Return the (X, Y) coordinate for the center point of the cell that contains the specified text.  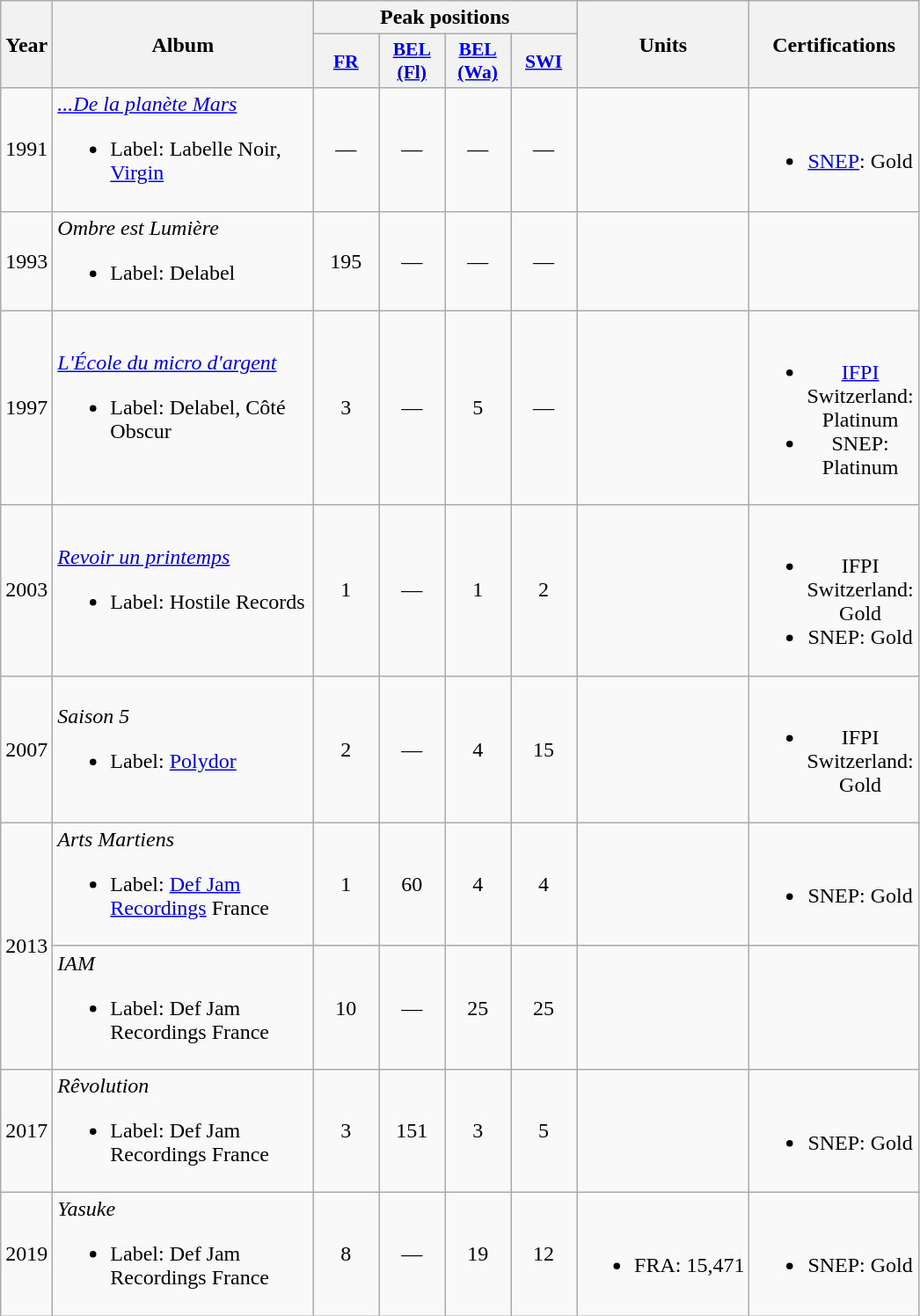
Certifications (834, 44)
12 (544, 1254)
RêvolutionLabel: Def Jam Recordings France (183, 1130)
1991 (26, 150)
Ombre est LumièreLabel: Delabel (183, 260)
FRA: 15,471 (663, 1254)
2007 (26, 749)
FR (347, 62)
...De la planète MarsLabel: Labelle Noir, Virgin (183, 150)
Arts MartiensLabel: Def Jam Recordings France (183, 884)
Revoir un printempsLabel: Hostile Records (183, 590)
IFPI Switzerland: PlatinumSNEP: Platinum (834, 408)
10 (347, 1007)
IFPI Switzerland: Gold (834, 749)
15 (544, 749)
IFPI Switzerland: GoldSNEP: Gold (834, 590)
IAMLabel: Def Jam Recordings France (183, 1007)
YasukeLabel: Def Jam Recordings France (183, 1254)
SWI (544, 62)
1997 (26, 408)
BEL (Fl) (412, 62)
Album (183, 44)
Units (663, 44)
Peak positions (445, 18)
BEL (Wa) (478, 62)
8 (347, 1254)
2017 (26, 1130)
151 (412, 1130)
60 (412, 884)
Saison 5Label: Polydor (183, 749)
Year (26, 44)
2019 (26, 1254)
L'École du micro d'argentLabel: Delabel, Côté Obscur (183, 408)
19 (478, 1254)
195 (347, 260)
2013 (26, 946)
1993 (26, 260)
2003 (26, 590)
